Return the [x, y] coordinate for the center point of the cell that contains the specified text.  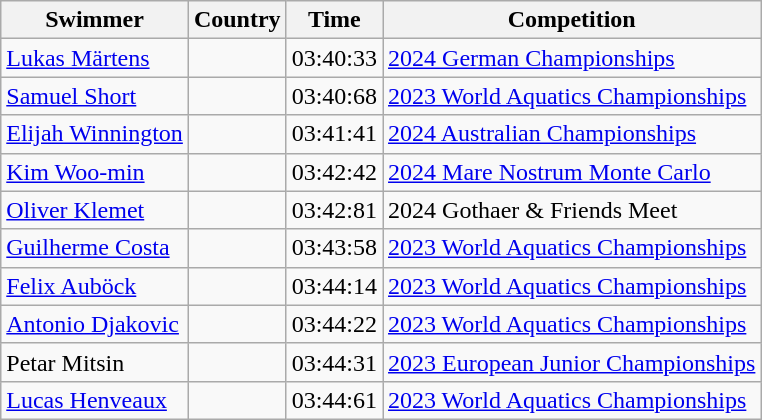
2024 Australian Championships [572, 134]
2024 Gothaer & Friends Meet [572, 210]
03:44:31 [334, 362]
03:44:22 [334, 324]
Competition [572, 20]
03:40:68 [334, 96]
Samuel Short [95, 96]
03:43:58 [334, 248]
03:40:33 [334, 58]
03:44:14 [334, 286]
Elijah Winnington [95, 134]
Oliver Klemet [95, 210]
Petar Mitsin [95, 362]
2024 German Championships [572, 58]
Time [334, 20]
Antonio Djakovic [95, 324]
2023 European Junior Championships [572, 362]
Kim Woo-min [95, 172]
Guilherme Costa [95, 248]
Lucas Henveaux [95, 400]
Swimmer [95, 20]
Felix Auböck [95, 286]
03:41:41 [334, 134]
Lukas Märtens [95, 58]
03:44:61 [334, 400]
2024 Mare Nostrum Monte Carlo [572, 172]
03:42:42 [334, 172]
Country [237, 20]
03:42:81 [334, 210]
